Output the (x, y) coordinate of the center of the cell containing the given text.  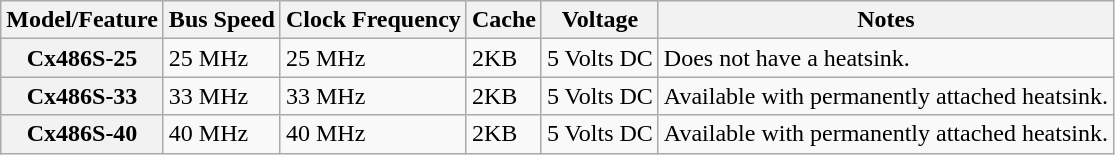
Does not have a heatsink. (886, 58)
Cache (504, 20)
Model/Feature (82, 20)
Notes (886, 20)
Voltage (600, 20)
Cx486S-33 (82, 96)
Cx486S-40 (82, 134)
Cx486S-25 (82, 58)
Clock Frequency (373, 20)
Bus Speed (222, 20)
